Capture the cell that displays the provided text and extract its (x, y) central coordinate. 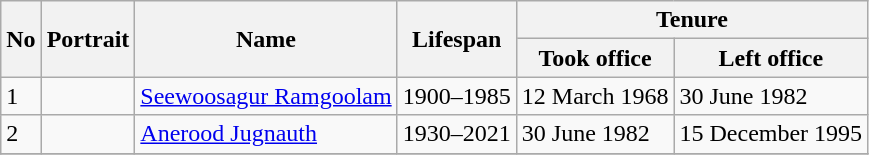
No (21, 39)
15 December 1995 (771, 134)
1 (21, 96)
2 (21, 134)
Took office (595, 58)
Tenure (692, 20)
1930–2021 (456, 134)
Anerood Jugnauth (266, 134)
1900–1985 (456, 96)
12 March 1968 (595, 96)
Lifespan (456, 39)
Portrait (88, 39)
Seewoosagur Ramgoolam (266, 96)
Name (266, 39)
Left office (771, 58)
